Detect which cell encompasses the target text, then output its [X, Y] center coordinate. 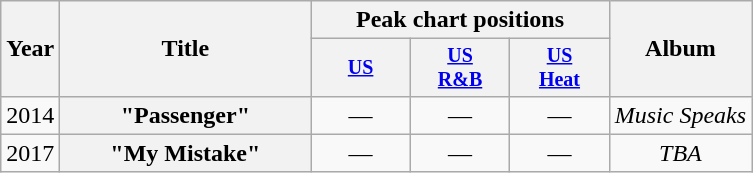
Year [30, 49]
2014 [30, 115]
Music Speaks [680, 115]
Album [680, 49]
USHeat [560, 68]
"My Mistake" [186, 153]
USR&B [460, 68]
2017 [30, 153]
US [360, 68]
TBA [680, 153]
Peak chart positions [460, 20]
Title [186, 49]
"Passenger" [186, 115]
